Pinpoint the cell where the given text exists, returning its (x, y) midpoint coordinate. 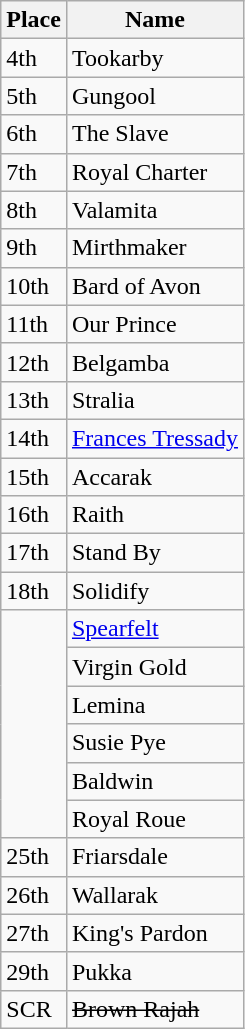
Virgin Gold (154, 667)
Accarak (154, 477)
Stralia (154, 400)
Name (154, 20)
14th (34, 438)
29th (34, 971)
8th (34, 210)
Gungool (154, 96)
Tookarby (154, 58)
12th (34, 362)
5th (34, 96)
Raith (154, 515)
Valamita (154, 210)
Spearfelt (154, 629)
Lemina (154, 705)
13th (34, 400)
11th (34, 324)
27th (34, 933)
Frances Tressady (154, 438)
Brown Rajah (154, 1009)
Royal Roue (154, 819)
Susie Pye (154, 743)
SCR (34, 1009)
15th (34, 477)
7th (34, 172)
Stand By (154, 553)
18th (34, 591)
Solidify (154, 591)
17th (34, 553)
4th (34, 58)
Bard of Avon (154, 286)
Wallarak (154, 895)
Our Prince (154, 324)
Baldwin (154, 781)
25th (34, 857)
Royal Charter (154, 172)
The Slave (154, 134)
Mirthmaker (154, 248)
16th (34, 515)
Friarsdale (154, 857)
6th (34, 134)
Belgamba (154, 362)
10th (34, 286)
Pukka (154, 971)
9th (34, 248)
King's Pardon (154, 933)
Place (34, 20)
26th (34, 895)
